Output the [x, y] coordinate of the center of the cell containing the given text.  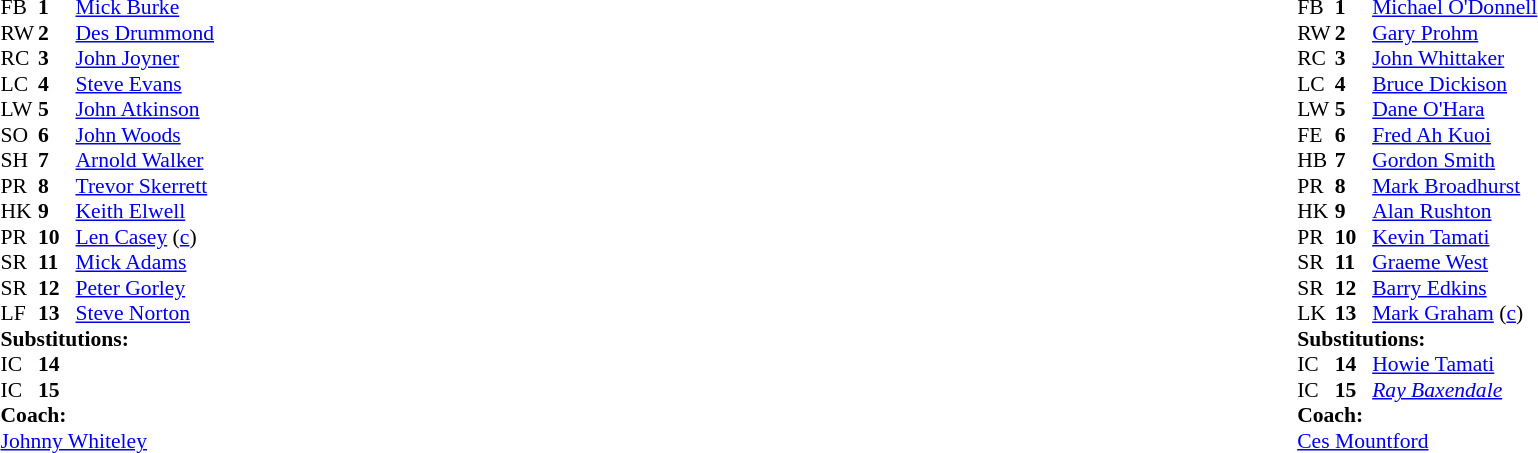
John Whittaker [1454, 59]
SH [19, 161]
Keith Elwell [146, 211]
Gary Prohm [1454, 33]
Howie Tamati [1454, 365]
Arnold Walker [146, 161]
Ray Baxendale [1454, 390]
Graeme West [1454, 263]
Alan Rushton [1454, 211]
Des Drummond [146, 33]
Dane O'Hara [1454, 109]
John Joyner [146, 59]
John Woods [146, 135]
SO [19, 135]
Fred Ah Kuoi [1454, 135]
FE [1316, 135]
Trevor Skerrett [146, 186]
Steve Evans [146, 84]
Mark Graham (c) [1454, 313]
Peter Gorley [146, 288]
Bruce Dickison [1454, 84]
Gordon Smith [1454, 161]
Steve Norton [146, 313]
Mark Broadhurst [1454, 186]
Barry Edkins [1454, 288]
John Atkinson [146, 109]
Kevin Tamati [1454, 237]
HB [1316, 161]
Mick Adams [146, 263]
Len Casey (c) [146, 237]
LK [1316, 313]
LF [19, 313]
